Search for the cell housing the specified text and yield its [X, Y] center coordinate. 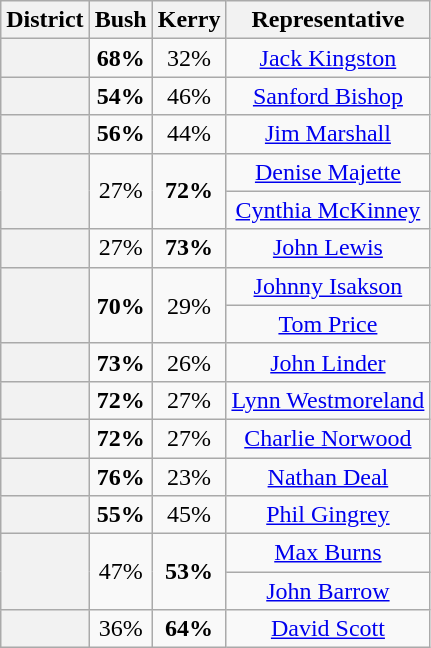
44% [189, 134]
Kerry [189, 20]
Tom Price [328, 324]
John Barrow [328, 591]
Bush [120, 20]
Johnny Isakson [328, 286]
Denise Majette [328, 172]
26% [189, 362]
56% [120, 134]
Max Burns [328, 553]
23% [189, 477]
Lynn Westmoreland [328, 400]
46% [189, 96]
53% [189, 572]
76% [120, 477]
John Linder [328, 362]
District [45, 20]
45% [189, 515]
David Scott [328, 629]
Cynthia McKinney [328, 210]
Charlie Norwood [328, 438]
36% [120, 629]
Nathan Deal [328, 477]
47% [120, 572]
54% [120, 96]
55% [120, 515]
John Lewis [328, 248]
29% [189, 305]
32% [189, 58]
64% [189, 629]
Jim Marshall [328, 134]
Representative [328, 20]
68% [120, 58]
70% [120, 305]
Phil Gingrey [328, 515]
Sanford Bishop [328, 96]
Jack Kingston [328, 58]
